Return the (x, y) coordinate for the center point of the cell that contains the specified text.  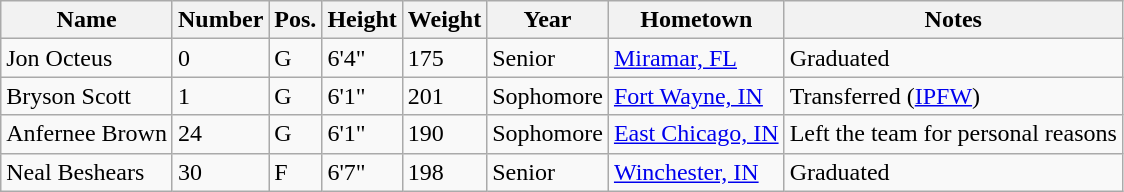
Notes (953, 20)
Weight (444, 20)
30 (220, 172)
0 (220, 58)
6'7" (362, 172)
Pos. (296, 20)
Transferred (IPFW) (953, 96)
198 (444, 172)
Fort Wayne, IN (696, 96)
F (296, 172)
Anfernee Brown (87, 134)
201 (444, 96)
East Chicago, IN (696, 134)
Bryson Scott (87, 96)
Winchester, IN (696, 172)
6'4" (362, 58)
Number (220, 20)
Jon Octeus (87, 58)
Neal Beshears (87, 172)
Height (362, 20)
Year (548, 20)
24 (220, 134)
190 (444, 134)
Name (87, 20)
1 (220, 96)
Hometown (696, 20)
Miramar, FL (696, 58)
Left the team for personal reasons (953, 134)
175 (444, 58)
